Find where the given text appears and provide that cell's center as [x, y] coordinate. 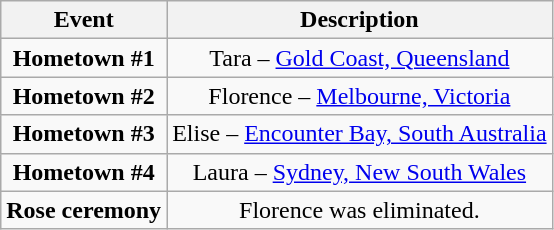
Elise – Encounter Bay, South Australia [360, 134]
Tara – Gold Coast, Queensland [360, 58]
Hometown #2 [84, 96]
Rose ceremony [84, 210]
Florence was eliminated. [360, 210]
Hometown #3 [84, 134]
Hometown #1 [84, 58]
Description [360, 20]
Hometown #4 [84, 172]
Laura – Sydney, New South Wales [360, 172]
Florence – Melbourne, Victoria [360, 96]
Event [84, 20]
